Scan for the cell matching the given text and deliver its (X, Y) coordinate at center. 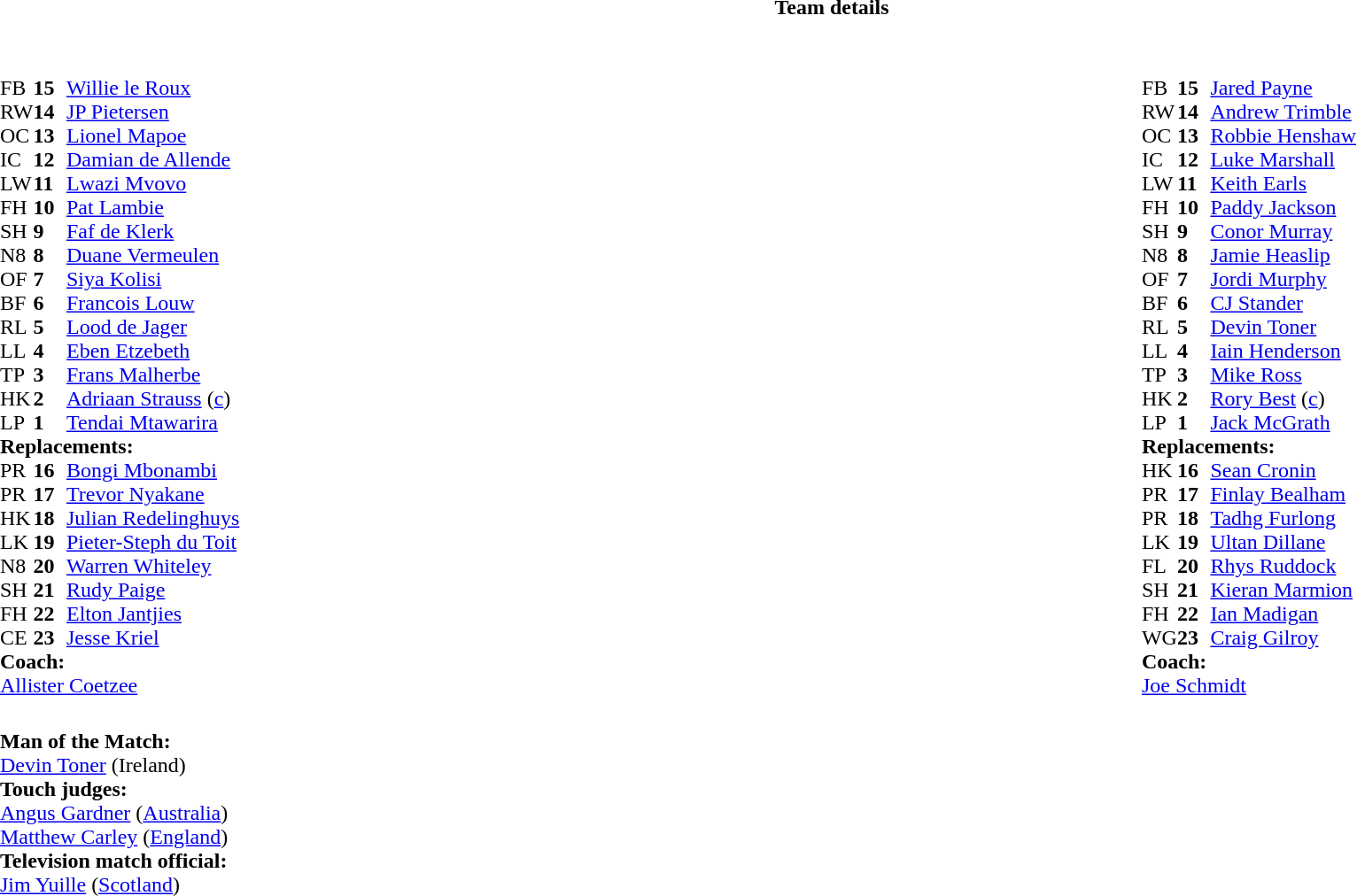
Allister Coetzee (120, 685)
Lwazi Mvovo (152, 184)
Adriaan Strauss (c) (152, 398)
Sean Cronin (1283, 471)
Conor Murray (1283, 232)
Pieter-Steph du Toit (152, 542)
Jordi Murphy (1283, 280)
Finlay Bealham (1283, 494)
Rhys Ruddock (1283, 567)
Iain Henderson (1283, 351)
Keith Earls (1283, 184)
Joe Schmidt (1249, 685)
Mike Ross (1283, 375)
Andrew Trimble (1283, 112)
Willie le Roux (152, 89)
JP Pietersen (152, 112)
Ian Madigan (1283, 614)
Elton Jantjies (152, 614)
Lood de Jager (152, 328)
Jared Payne (1283, 89)
Paddy Jackson (1283, 207)
Trevor Nyakane (152, 494)
Eben Etzebeth (152, 351)
Francois Louw (152, 303)
Jack McGrath (1283, 423)
Jamie Heaslip (1283, 255)
FL (1159, 567)
Bongi Mbonambi (152, 471)
Devin Toner (1283, 328)
Siya Kolisi (152, 280)
Kieran Marmion (1283, 590)
Faf de Klerk (152, 232)
Tendai Mtawarira (152, 423)
Warren Whiteley (152, 567)
Lionel Mapoe (152, 136)
Pat Lambie (152, 207)
Rory Best (c) (1283, 398)
CE (17, 637)
WG (1159, 637)
Frans Malherbe (152, 375)
Tadhg Furlong (1283, 519)
Craig Gilroy (1283, 637)
CJ Stander (1283, 303)
Damian de Allende (152, 159)
Julian Redelinghuys (152, 519)
Ultan Dillane (1283, 542)
Duane Vermeulen (152, 255)
Robbie Henshaw (1283, 136)
Luke Marshall (1283, 159)
Jesse Kriel (152, 637)
Rudy Paige (152, 590)
